Return (X, Y) of the center of cell containing provided text 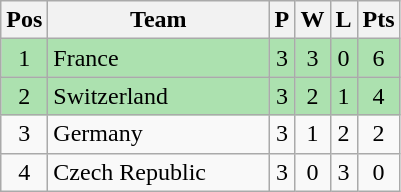
Team (158, 20)
W (312, 20)
P (282, 20)
L (344, 20)
Germany (158, 134)
Switzerland (158, 96)
6 (378, 58)
Czech Republic (158, 172)
Pos (24, 20)
Pts (378, 20)
France (158, 58)
